From the cell containing the given text, extract its center point as [X, Y] coordinate. 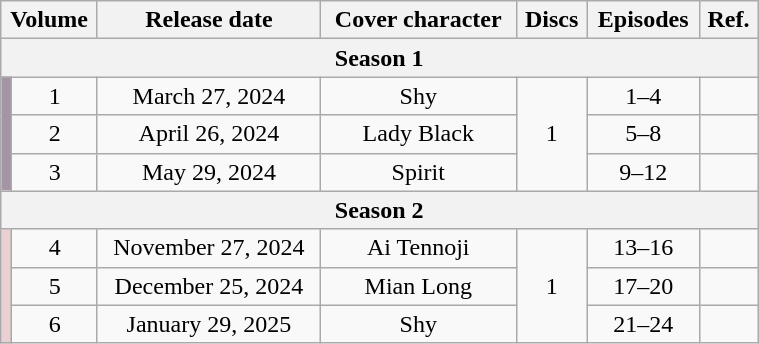
March 27, 2024 [208, 96]
November 27, 2024 [208, 248]
Season 1 [380, 58]
9–12 [643, 172]
1–4 [643, 96]
January 29, 2025 [208, 324]
Volume [50, 20]
Mian Long [418, 286]
Ai Tennoji [418, 248]
3 [55, 172]
6 [55, 324]
December 25, 2024 [208, 286]
Cover character [418, 20]
17–20 [643, 286]
5–8 [643, 134]
Lady Black [418, 134]
Ref. [728, 20]
Spirit [418, 172]
4 [55, 248]
21–24 [643, 324]
Episodes [643, 20]
13–16 [643, 248]
Release date [208, 20]
Discs [552, 20]
April 26, 2024 [208, 134]
May 29, 2024 [208, 172]
Season 2 [380, 210]
2 [55, 134]
5 [55, 286]
